Find where the given text appears and provide that cell's center as [x, y] coordinate. 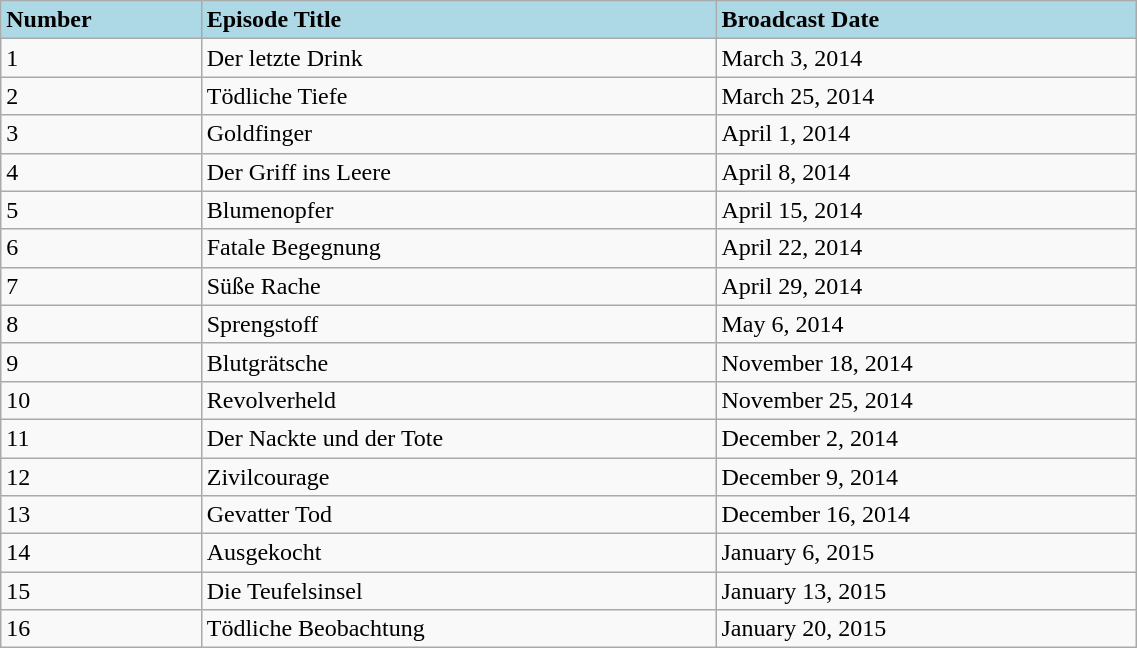
April 29, 2014 [926, 286]
Goldfinger [458, 134]
Tödliche Beobachtung [458, 629]
April 8, 2014 [926, 172]
November 18, 2014 [926, 362]
November 25, 2014 [926, 400]
January 20, 2015 [926, 629]
Die Teufelsinsel [458, 591]
April 1, 2014 [926, 134]
6 [101, 248]
December 2, 2014 [926, 438]
14 [101, 553]
December 16, 2014 [926, 515]
Blutgrätsche [458, 362]
January 6, 2015 [926, 553]
Zivilcourage [458, 477]
January 13, 2015 [926, 591]
11 [101, 438]
1 [101, 58]
Revolverheld [458, 400]
Der Griff ins Leere [458, 172]
2 [101, 96]
12 [101, 477]
Number [101, 20]
7 [101, 286]
Der letzte Drink [458, 58]
Süße Rache [458, 286]
Tödliche Tiefe [458, 96]
8 [101, 324]
April 15, 2014 [926, 210]
Blumenopfer [458, 210]
May 6, 2014 [926, 324]
March 3, 2014 [926, 58]
Ausgekocht [458, 553]
15 [101, 591]
Sprengstoff [458, 324]
5 [101, 210]
10 [101, 400]
Broadcast Date [926, 20]
Episode Title [458, 20]
Gevatter Tod [458, 515]
3 [101, 134]
4 [101, 172]
9 [101, 362]
April 22, 2014 [926, 248]
13 [101, 515]
16 [101, 629]
December 9, 2014 [926, 477]
Der Nackte und der Tote [458, 438]
Fatale Begegnung [458, 248]
March 25, 2014 [926, 96]
